Locate the cell with the specified text and output its [X, Y] center coordinate. 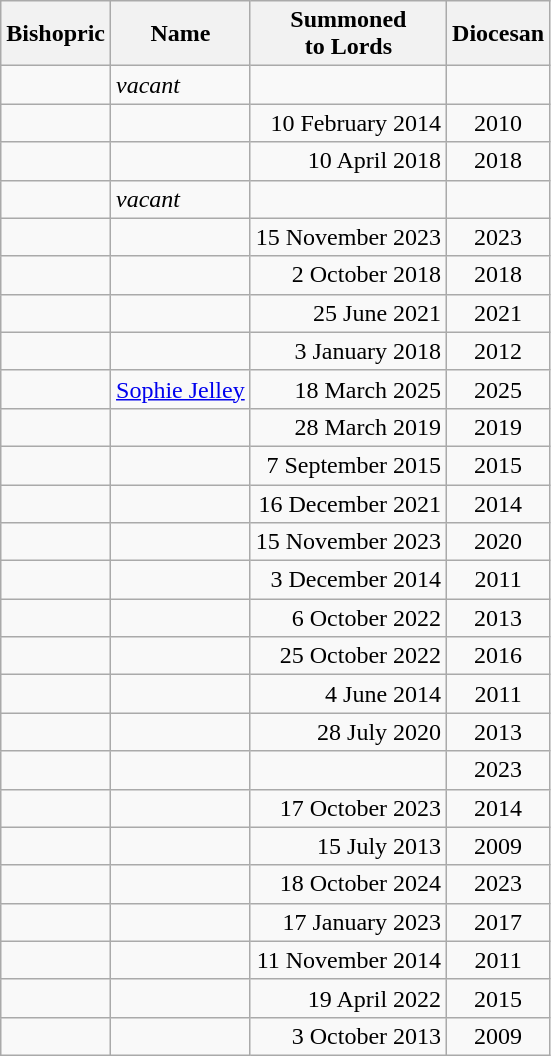
25 October 2022 [348, 656]
2016 [498, 656]
18 October 2024 [348, 884]
2019 [498, 427]
18 March 2025 [348, 389]
11 November 2014 [348, 960]
2025 [498, 389]
10 April 2018 [348, 161]
19 April 2022 [348, 998]
10 February 2014 [348, 123]
17 October 2023 [348, 808]
3 December 2014 [348, 580]
2020 [498, 542]
4 June 2014 [348, 694]
7 September 2015 [348, 465]
16 December 2021 [348, 503]
17 January 2023 [348, 922]
Summonedto Lords [348, 34]
6 October 2022 [348, 618]
3 January 2018 [348, 351]
25 June 2021 [348, 313]
2021 [498, 313]
28 July 2020 [348, 732]
3 October 2013 [348, 1036]
2010 [498, 123]
Diocesan [498, 34]
2 October 2018 [348, 275]
2017 [498, 922]
2012 [498, 351]
28 March 2019 [348, 427]
Sophie Jelley [181, 389]
Name [181, 34]
15 July 2013 [348, 846]
Bishopric [56, 34]
